Return the [X, Y] coordinate for the center point of the cell that contains the specified text.  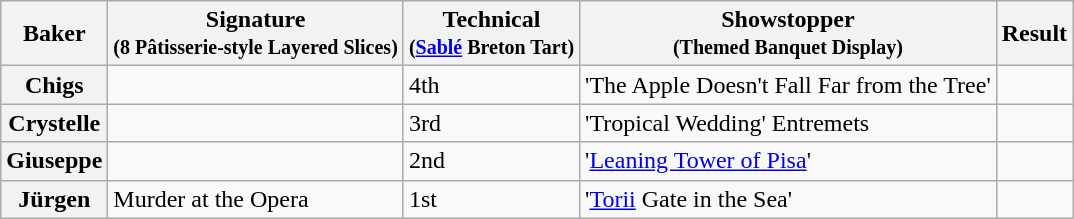
Giuseppe [54, 161]
'Leaning Tower of Pisa' [788, 161]
'Tropical Wedding' Entremets [788, 123]
1st [491, 199]
2nd [491, 161]
Murder at the Opera [256, 199]
4th [491, 85]
'Torii Gate in the Sea' [788, 199]
Baker [54, 34]
Result [1034, 34]
Showstopper(Themed Banquet Display) [788, 34]
'The Apple Doesn't Fall Far from the Tree' [788, 85]
Chigs [54, 85]
Technical(Sablé Breton Tart) [491, 34]
Signature(8 Pâtisserie-style Layered Slices) [256, 34]
Crystelle [54, 123]
Jürgen [54, 199]
3rd [491, 123]
